Return [X, Y] of the center of cell containing provided text 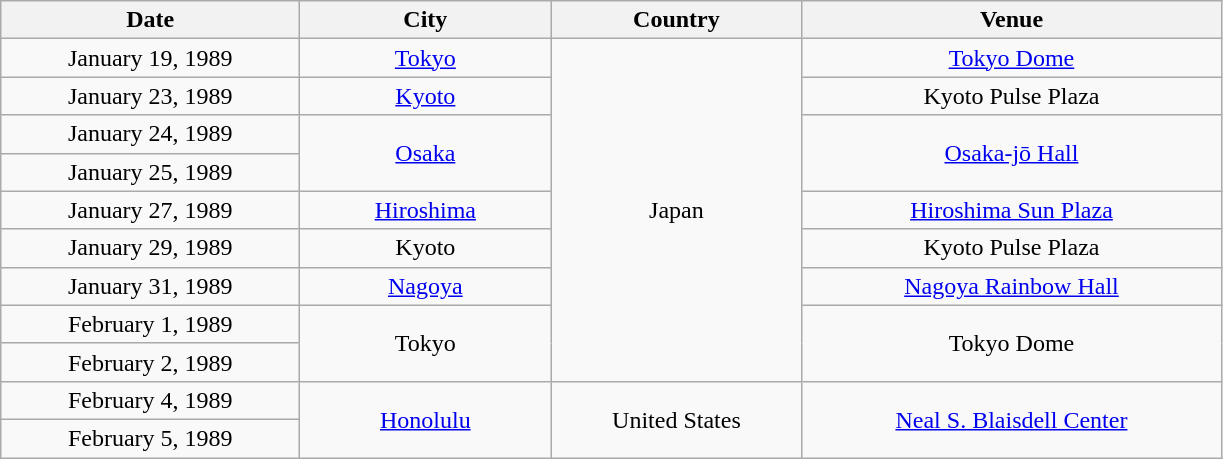
January 31, 1989 [150, 286]
Japan [676, 210]
January 29, 1989 [150, 248]
Country [676, 20]
Venue [1012, 20]
February 4, 1989 [150, 400]
Honolulu [426, 419]
City [426, 20]
January 25, 1989 [150, 172]
Nagoya [426, 286]
Osaka [426, 153]
Nagoya Rainbow Hall [1012, 286]
January 27, 1989 [150, 210]
United States [676, 419]
Date [150, 20]
February 2, 1989 [150, 362]
Hiroshima Sun Plaza [1012, 210]
February 1, 1989 [150, 324]
Osaka-jō Hall [1012, 153]
January 23, 1989 [150, 96]
January 24, 1989 [150, 134]
Hiroshima [426, 210]
February 5, 1989 [150, 438]
January 19, 1989 [150, 58]
Neal S. Blaisdell Center [1012, 419]
